Extract the (x, y) coordinate from the center of the cell holding the provided text.  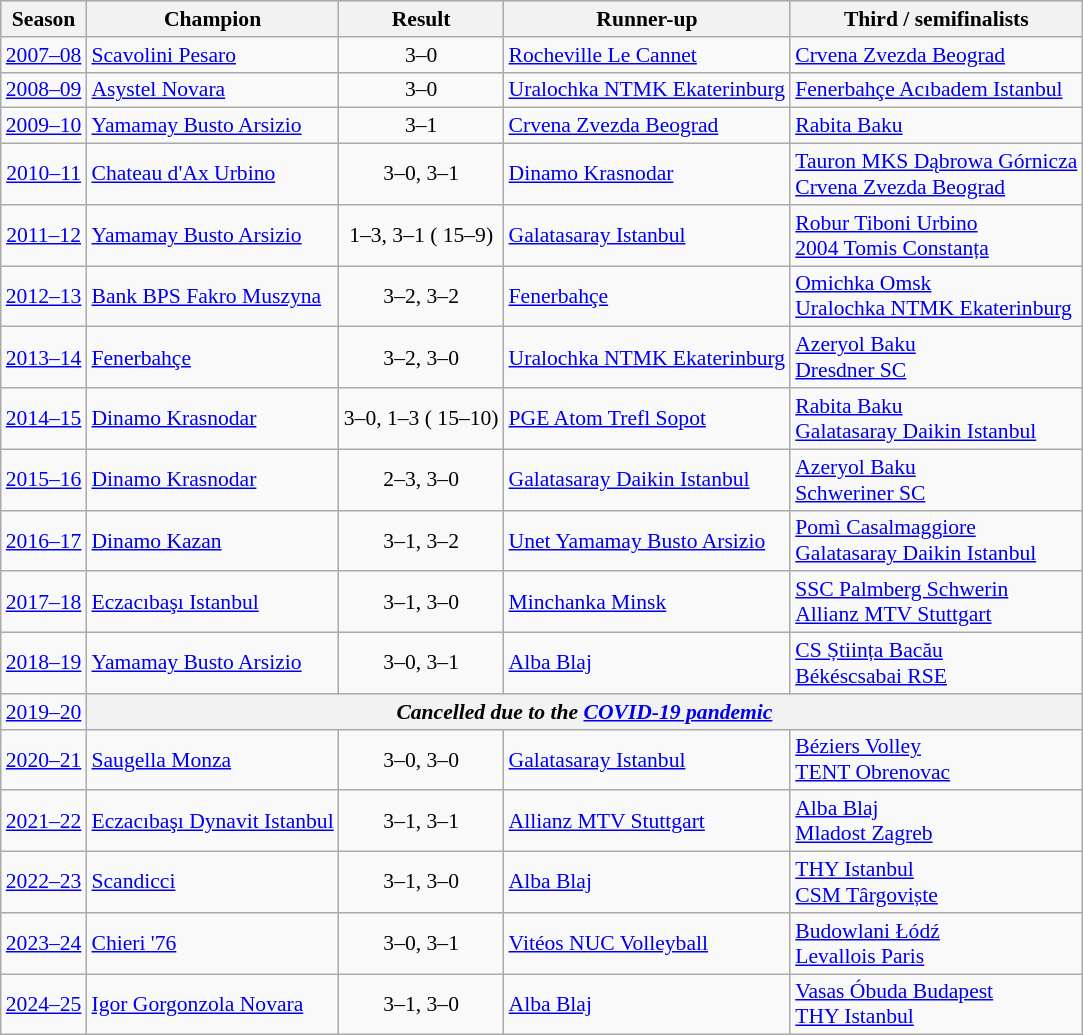
Chieri '76 (212, 944)
2016–17 (44, 540)
Tauron MKS Dąbrowa Górnicza Crvena Zvezda Beograd (936, 174)
PGE Atom Trefl Sopot (648, 418)
2022–23 (44, 882)
2008–09 (44, 90)
1–3, 3–1 ( 15–9) (422, 236)
2012–13 (44, 296)
Scandicci (212, 882)
Galatasaray Daikin Istanbul (648, 480)
Rocheville Le Cannet (648, 55)
2009–10 (44, 126)
2017–18 (44, 602)
Azeryol Baku Schweriner SC (936, 480)
2019–20 (44, 712)
Eczacıbaşı Dynavit Istanbul (212, 822)
3–2, 3–2 (422, 296)
2007–08 (44, 55)
2010–11 (44, 174)
Azeryol Baku Dresdner SC (936, 358)
2020–21 (44, 760)
2014–15 (44, 418)
Robur Tiboni Urbino 2004 Tomis Constanța (936, 236)
2018–19 (44, 664)
Cancelled due to the COVID-19 pandemic (584, 712)
2011–12 (44, 236)
2023–24 (44, 944)
2–3, 3–0 (422, 480)
2013–14 (44, 358)
Budowlani Łódź Levallois Paris (936, 944)
Allianz MTV Stuttgart (648, 822)
Bank BPS Fakro Muszyna (212, 296)
Pomì Casalmaggiore Galatasaray Daikin Istanbul (936, 540)
CS Știința Bacău Békéscsabai RSE (936, 664)
Scavolini Pesaro (212, 55)
3–2, 3–0 (422, 358)
3–1, 3–2 (422, 540)
2021–22 (44, 822)
Alba Blaj Mladost Zagreb (936, 822)
Unet Yamamay Busto Arsizio (648, 540)
Result (422, 19)
Fenerbahçe Acıbadem Istanbul (936, 90)
Rabita Baku Galatasaray Daikin Istanbul (936, 418)
2024–25 (44, 1004)
Chateau d'Ax Urbino (212, 174)
Vasas Óbuda Budapest THY Istanbul (936, 1004)
Minchanka Minsk (648, 602)
Asystel Novara (212, 90)
Eczacıbaşı Istanbul (212, 602)
2015–16 (44, 480)
3–1 (422, 126)
3–0, 1–3 ( 15–10) (422, 418)
Béziers Volley TENT Obrenovac (936, 760)
THY Istanbul CSM Târgoviște (936, 882)
SSC Palmberg Schwerin Allianz MTV Stuttgart (936, 602)
Third / semifinalists (936, 19)
Season (44, 19)
Dinamo Kazan (212, 540)
Vitéos NUC Volleyball (648, 944)
Omichka Omsk Uralochka NTMK Ekaterinburg (936, 296)
Igor Gorgonzola Novara (212, 1004)
Champion (212, 19)
3–0, 3–0 (422, 760)
Saugella Monza (212, 760)
Runner-up (648, 19)
Rabita Baku (936, 126)
3–1, 3–1 (422, 822)
